Pinpoint the cell where the given text exists, returning its [X, Y] midpoint coordinate. 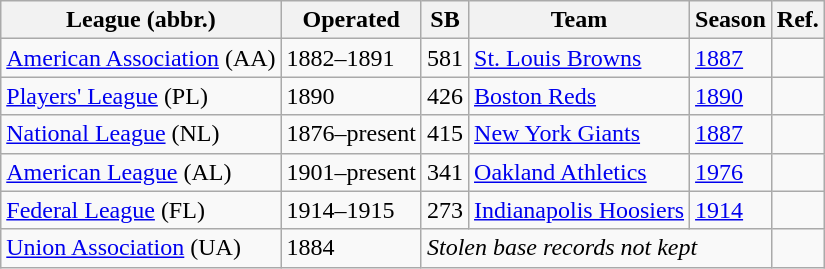
1976 [731, 172]
581 [444, 58]
National League (NL) [141, 134]
273 [444, 210]
1914 [731, 210]
Union Association (UA) [141, 248]
341 [444, 172]
Players' League (PL) [141, 96]
Season [731, 20]
Team [580, 20]
1914–1915 [351, 210]
426 [444, 96]
St. Louis Browns [580, 58]
Ref. [798, 20]
American Association (AA) [141, 58]
American League (AL) [141, 172]
Oakland Athletics [580, 172]
SB [444, 20]
Operated [351, 20]
Federal League (FL) [141, 210]
New York Giants [580, 134]
Boston Reds [580, 96]
1882–1891 [351, 58]
Stolen base records not kept [596, 248]
1901–present [351, 172]
League (abbr.) [141, 20]
415 [444, 134]
Indianapolis Hoosiers [580, 210]
1876–present [351, 134]
1884 [351, 248]
